Pinpoint the cell where the given text exists, returning its [x, y] midpoint coordinate. 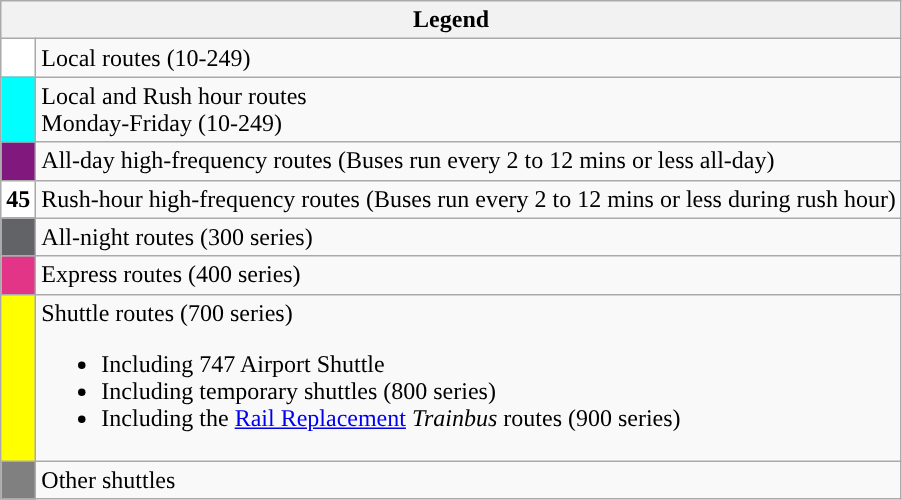
Legend [452, 20]
All-day high-frequency routes (Buses run every 2 to 12 mins or less all-day) [469, 161]
45 [18, 199]
Rush-hour high-frequency routes (Buses run every 2 to 12 mins or less during rush hour) [469, 199]
Local and Rush hour routesMonday-Friday (10-249) [469, 110]
All-night routes (300 series) [469, 237]
Express routes (400 series) [469, 275]
Local routes (10-249) [469, 58]
Other shuttles [469, 480]
